Locate the cell with the specified text and output its (X, Y) center coordinate. 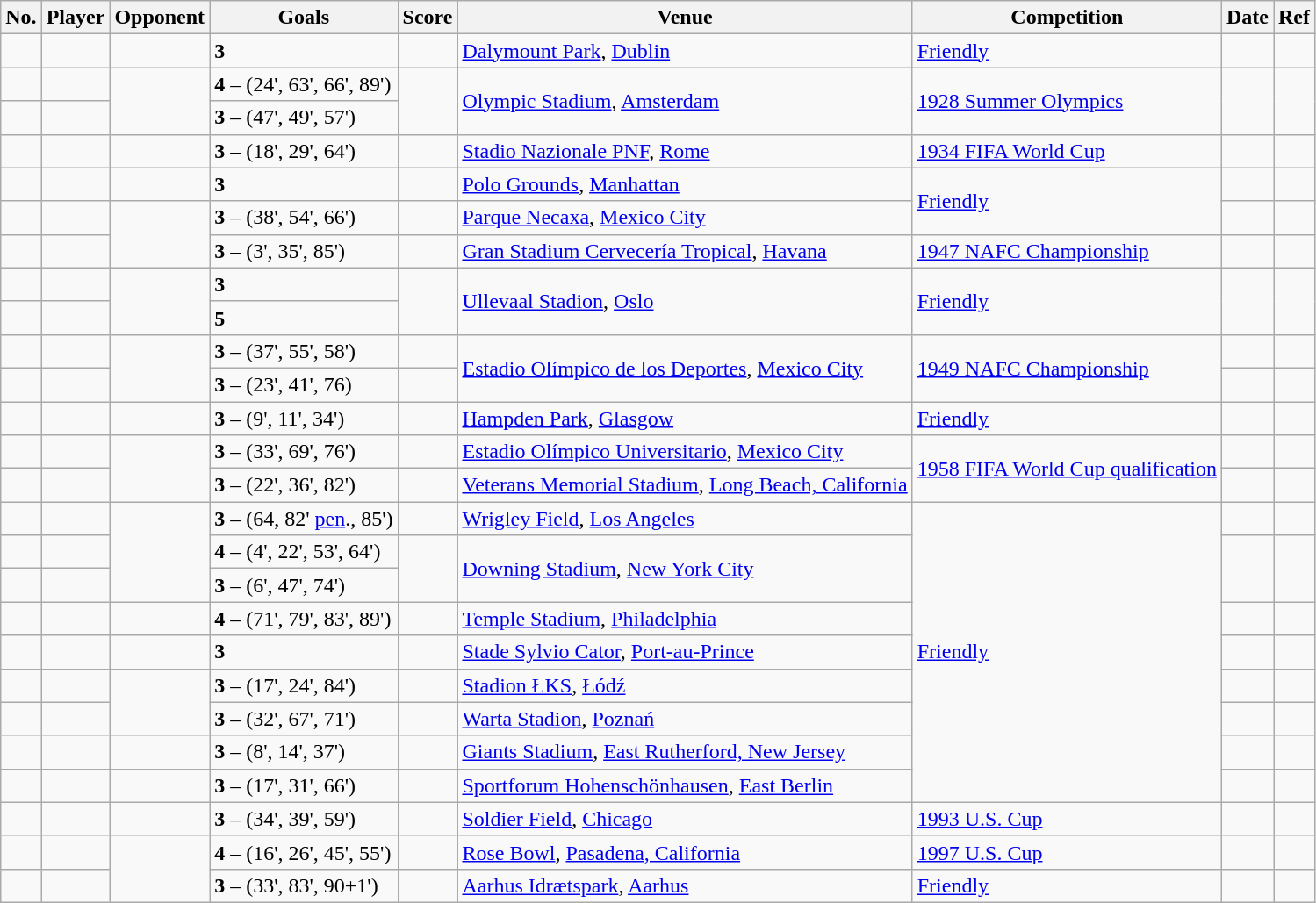
Date (1247, 18)
Aarhus Idrætspark, Aarhus (685, 885)
Score (428, 18)
Downing Stadium, New York City (685, 569)
Opponent (160, 18)
3 – (37', 55', 58') (304, 351)
3 – (3', 35', 85') (304, 251)
Dalymount Park, Dublin (685, 51)
Ref (1294, 18)
3 – (23', 41', 76) (304, 384)
Sportforum Hohenschönhausen, East Berlin (685, 785)
3 – (6', 47', 74') (304, 585)
3 – (17', 24', 84') (304, 685)
Giants Stadium, East Rutherford, New Jersey (685, 752)
Wrigley Field, Los Angeles (685, 519)
Competition (1067, 18)
1934 FIFA World Cup (1067, 151)
Temple Stadium, Philadelphia (685, 619)
3 – (9', 11', 34') (304, 419)
1949 NAFC Championship (1067, 368)
3 – (22', 36', 82') (304, 485)
1947 NAFC Championship (1067, 251)
3 – (33', 69', 76') (304, 452)
Polo Grounds, Manhattan (685, 184)
1928 Summer Olympics (1067, 101)
4 – (4', 22', 53', 64') (304, 552)
Stadio Nazionale PNF, Rome (685, 151)
Goals (304, 18)
Gran Stadium Cervecería Tropical, Havana (685, 251)
4 – (71', 79', 83', 89') (304, 619)
3 – (38', 54', 66') (304, 218)
3 – (64, 82' pen., 85') (304, 519)
Stade Sylvio Cator, Port-au-Prince (685, 652)
3 – (8', 14', 37') (304, 752)
1993 U.S. Cup (1067, 819)
5 (304, 318)
Veterans Memorial Stadium, Long Beach, California (685, 485)
Ullevaal Stadion, Oslo (685, 301)
Olympic Stadium, Amsterdam (685, 101)
Stadion ŁKS, Łódź (685, 685)
Estadio Olímpico de los Deportes, Mexico City (685, 368)
3 – (17', 31', 66') (304, 785)
4 – (24', 63', 66', 89') (304, 84)
Parque Necaxa, Mexico City (685, 218)
3 – (33', 83', 90+1') (304, 885)
3 – (18', 29', 64') (304, 151)
Hampden Park, Glasgow (685, 419)
1997 U.S. Cup (1067, 852)
3 – (47', 49', 57') (304, 118)
3 – (32', 67', 71') (304, 719)
Soldier Field, Chicago (685, 819)
4 – (16', 26', 45', 55') (304, 852)
Venue (685, 18)
Rose Bowl, Pasadena, California (685, 852)
Warta Stadion, Poznań (685, 719)
3 – (34', 39', 59') (304, 819)
No. (21, 18)
Player (76, 18)
1958 FIFA World Cup qualification (1067, 469)
Estadio Olímpico Universitario, Mexico City (685, 452)
